Identify which cell holds the provided text, then report its (x, y) central coordinate. 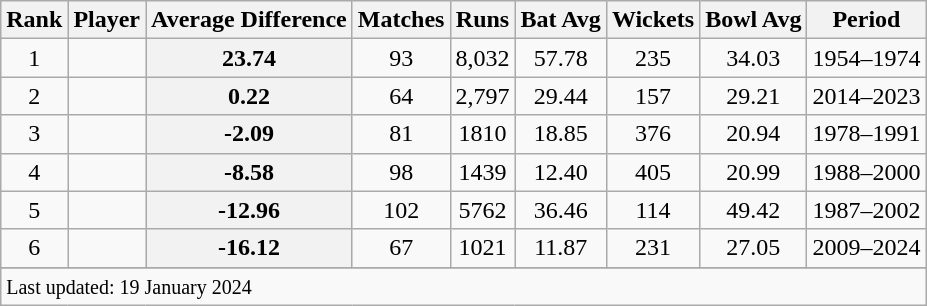
11.87 (560, 248)
Last updated: 19 January 2024 (464, 286)
1810 (482, 134)
2014–2023 (866, 96)
5 (34, 210)
-16.12 (250, 248)
-8.58 (250, 172)
3 (34, 134)
27.05 (754, 248)
20.94 (754, 134)
1439 (482, 172)
36.46 (560, 210)
20.99 (754, 172)
2,797 (482, 96)
2009–2024 (866, 248)
57.78 (560, 58)
405 (652, 172)
-2.09 (250, 134)
Matches (401, 20)
157 (652, 96)
114 (652, 210)
Period (866, 20)
231 (652, 248)
49.42 (754, 210)
Bat Avg (560, 20)
8,032 (482, 58)
1978–1991 (866, 134)
Average Difference (250, 20)
29.21 (754, 96)
1988–2000 (866, 172)
1 (34, 58)
5762 (482, 210)
12.40 (560, 172)
4 (34, 172)
98 (401, 172)
93 (401, 58)
18.85 (560, 134)
2 (34, 96)
Player (107, 20)
1021 (482, 248)
-12.96 (250, 210)
34.03 (754, 58)
23.74 (250, 58)
0.22 (250, 96)
29.44 (560, 96)
67 (401, 248)
Wickets (652, 20)
1987–2002 (866, 210)
Runs (482, 20)
235 (652, 58)
Rank (34, 20)
376 (652, 134)
6 (34, 248)
102 (401, 210)
64 (401, 96)
81 (401, 134)
1954–1974 (866, 58)
Bowl Avg (754, 20)
